Provide the (X, Y) coordinate of the cell's center where the given text is located.  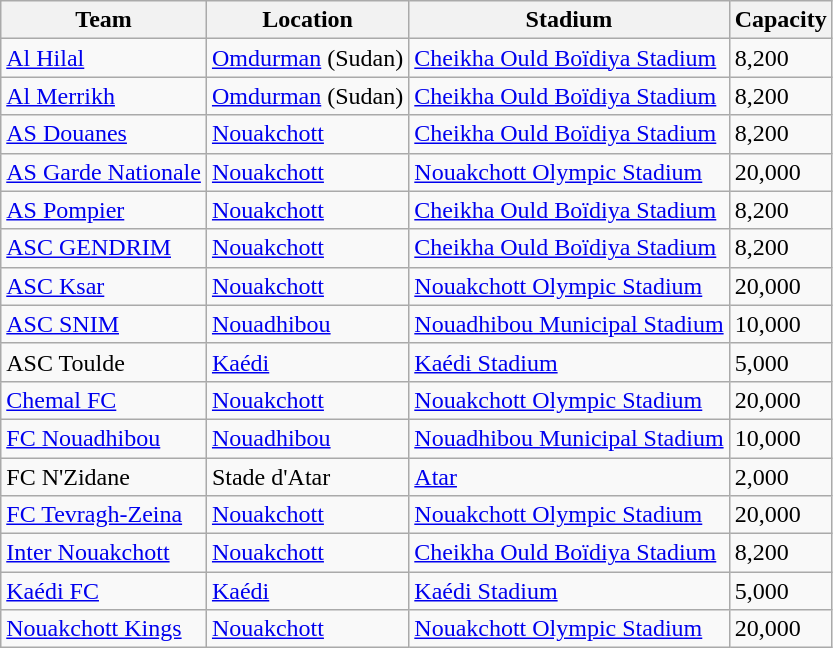
Chemal FC (104, 400)
FC N'Zidane (104, 477)
ASC GENDRIM (104, 248)
Stadium (569, 20)
2,000 (780, 477)
Atar (569, 477)
Nouakchott Kings (104, 629)
Al Merrikh (104, 96)
ASC Toulde (104, 362)
Al Hilal (104, 58)
FC Tevragh-Zeina (104, 515)
Capacity (780, 20)
Stade d'Atar (307, 477)
AS Garde Nationale (104, 172)
Inter Nouakchott (104, 553)
Location (307, 20)
ASC Ksar (104, 286)
ASC SNIM (104, 324)
FC Nouadhibou (104, 438)
Team (104, 20)
Kaédi FC (104, 591)
AS Douanes (104, 134)
AS Pompier (104, 210)
